Detect which cell encompasses the target text, then output its (X, Y) center coordinate. 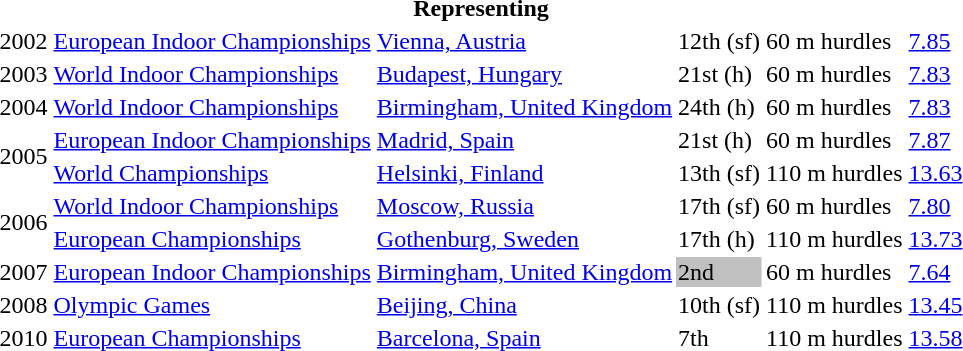
European Championships (212, 239)
17th (sf) (720, 206)
World Championships (212, 173)
13th (sf) (720, 173)
12th (sf) (720, 41)
Vienna, Austria (524, 41)
2nd (720, 272)
Moscow, Russia (524, 206)
Beijing, China (524, 305)
10th (sf) (720, 305)
17th (h) (720, 239)
Madrid, Spain (524, 140)
Budapest, Hungary (524, 74)
Olympic Games (212, 305)
Helsinki, Finland (524, 173)
24th (h) (720, 107)
Gothenburg, Sweden (524, 239)
